Capture the cell that displays the provided text and extract its (X, Y) central coordinate. 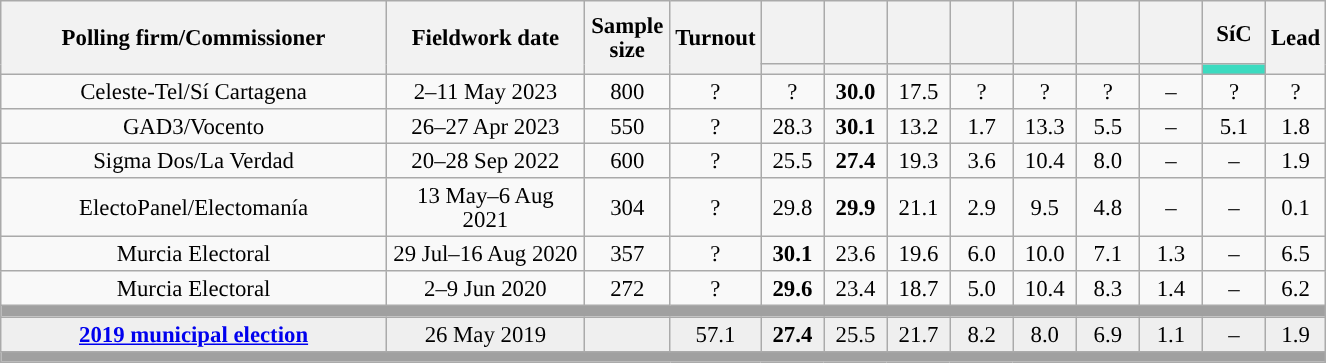
21.1 (918, 208)
Celeste-Tel/Sí Cartagena (194, 92)
3.6 (982, 162)
8.3 (1108, 290)
5.5 (1108, 126)
6.0 (982, 254)
21.7 (918, 334)
28.3 (792, 126)
13.3 (1044, 126)
Fieldwork date (485, 38)
26–27 Apr 2023 (485, 126)
8.2 (982, 334)
Turnout (716, 38)
13 May–6 Aug 2021 (485, 208)
9.5 (1044, 208)
1.1 (1170, 334)
20–28 Sep 2022 (485, 162)
6.5 (1296, 254)
2–11 May 2023 (485, 92)
10.0 (1044, 254)
800 (627, 92)
23.6 (856, 254)
29 Jul–16 Aug 2020 (485, 254)
272 (627, 290)
29.6 (792, 290)
23.4 (856, 290)
Polling firm/Commissioner (194, 38)
4.8 (1108, 208)
5.1 (1234, 126)
30.0 (856, 92)
2.9 (982, 208)
57.1 (716, 334)
29.8 (792, 208)
SíC (1234, 32)
Sample size (627, 38)
6.9 (1108, 334)
18.7 (918, 290)
13.2 (918, 126)
1.4 (1170, 290)
Lead (1296, 38)
357 (627, 254)
ElectoPanel/Electomanía (194, 208)
2–9 Jun 2020 (485, 290)
5.0 (982, 290)
550 (627, 126)
Sigma Dos/La Verdad (194, 162)
600 (627, 162)
304 (627, 208)
1.3 (1170, 254)
19.6 (918, 254)
29.9 (856, 208)
6.2 (1296, 290)
GAD3/Vocento (194, 126)
7.1 (1108, 254)
17.5 (918, 92)
19.3 (918, 162)
2019 municipal election (194, 334)
0.1 (1296, 208)
1.7 (982, 126)
1.8 (1296, 126)
26 May 2019 (485, 334)
